Detect which cell encompasses the target text, then output its [X, Y] center coordinate. 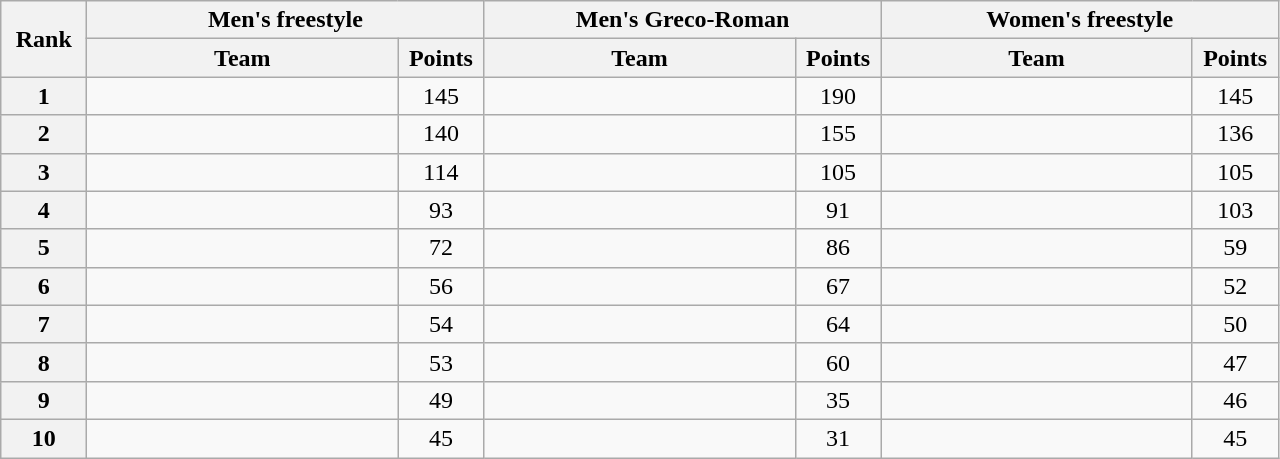
7 [44, 324]
5 [44, 248]
Men's freestyle [286, 20]
3 [44, 172]
31 [838, 438]
2 [44, 134]
49 [441, 400]
56 [441, 286]
136 [1235, 134]
Rank [44, 39]
9 [44, 400]
67 [838, 286]
8 [44, 362]
6 [44, 286]
10 [44, 438]
114 [441, 172]
53 [441, 362]
Men's Greco-Roman [682, 20]
4 [44, 210]
52 [1235, 286]
47 [1235, 362]
54 [441, 324]
190 [838, 96]
155 [838, 134]
64 [838, 324]
Women's freestyle [1080, 20]
60 [838, 362]
59 [1235, 248]
103 [1235, 210]
1 [44, 96]
35 [838, 400]
46 [1235, 400]
91 [838, 210]
93 [441, 210]
72 [441, 248]
86 [838, 248]
50 [1235, 324]
140 [441, 134]
